Detect which cell encompasses the target text, then output its (x, y) center coordinate. 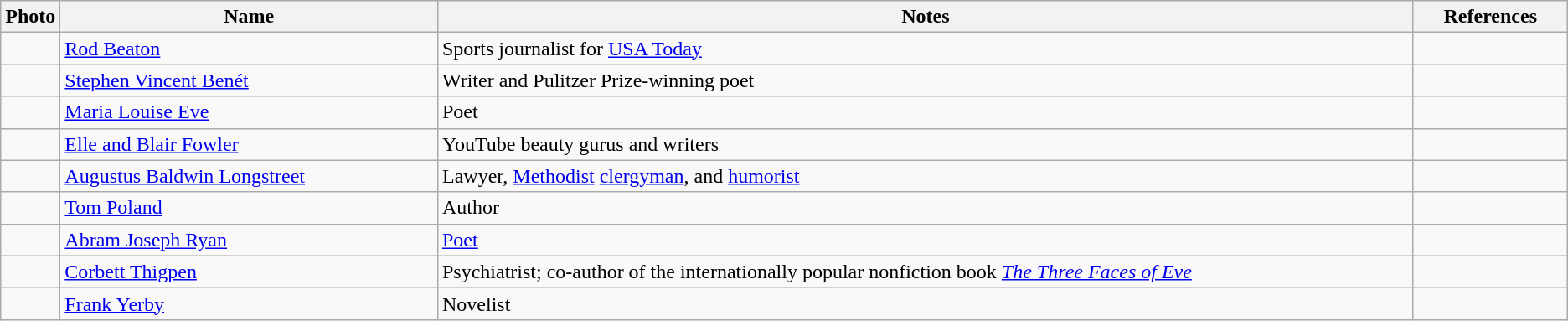
References (1490, 17)
Augustus Baldwin Longstreet (250, 176)
YouTube beauty gurus and writers (925, 144)
Rod Beaton (250, 49)
Frank Yerby (250, 303)
Photo (30, 17)
Author (925, 208)
Lawyer, Methodist clergyman, and humorist (925, 176)
Psychiatrist; co-author of the internationally popular nonfiction book The Three Faces of Eve (925, 272)
Elle and Blair Fowler (250, 144)
Abram Joseph Ryan (250, 240)
Corbett Thigpen (250, 272)
Writer and Pulitzer Prize-winning poet (925, 80)
Notes (925, 17)
Sports journalist for USA Today (925, 49)
Maria Louise Eve (250, 112)
Name (250, 17)
Stephen Vincent Benét (250, 80)
Novelist (925, 303)
Tom Poland (250, 208)
